Return [x, y] of the center of cell containing provided text 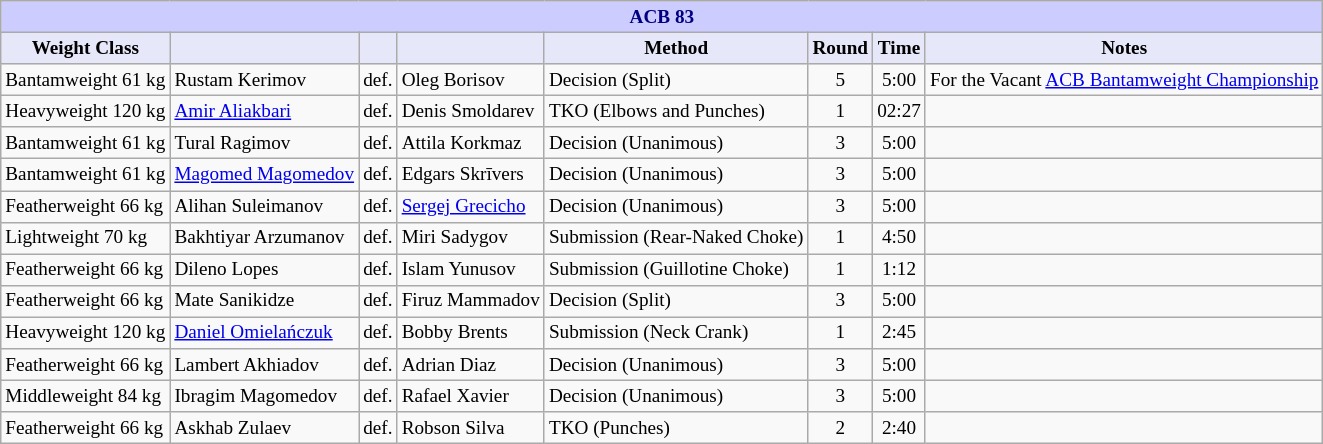
ACB 83 [662, 17]
Bakhtiyar Arzumanov [264, 238]
02:27 [900, 111]
Askhab Zulaev [264, 428]
Edgars Skrīvers [470, 175]
Islam Yunusov [470, 270]
Ibragim Magomedov [264, 396]
Submission (Guillotine Choke) [676, 270]
Lightweight 70 kg [86, 238]
For the Vacant ACB Bantamweight Championship [1124, 80]
2:45 [900, 333]
TKO (Elbows and Punches) [676, 111]
Submission (Neck Crank) [676, 333]
Bobby Brents [470, 333]
Daniel Omielańczuk [264, 333]
Firuz Mammadov [470, 301]
Rafael Xavier [470, 396]
5 [840, 80]
Round [840, 48]
Miri Sadygov [470, 238]
Tural Ragimov [264, 143]
Denis Smoldarev [470, 111]
Rustam Kerimov [264, 80]
Magomed Magomedov [264, 175]
Method [676, 48]
Oleg Borisov [470, 80]
Mate Sanikidze [264, 301]
Time [900, 48]
4:50 [900, 238]
2 [840, 428]
TKO (Punches) [676, 428]
Attila Korkmaz [470, 143]
Robson Silva [470, 428]
Amir Aliakbari [264, 111]
Middleweight 84 kg [86, 396]
Submission (Rear-Naked Choke) [676, 238]
Adrian Diaz [470, 365]
Notes [1124, 48]
1:12 [900, 270]
Lambert Akhiadov [264, 365]
2:40 [900, 428]
Dileno Lopes [264, 270]
Alihan Suleimanov [264, 206]
Sergej Grecicho [470, 206]
Weight Class [86, 48]
